Scan for the cell matching the given text and deliver its [X, Y] coordinate at center. 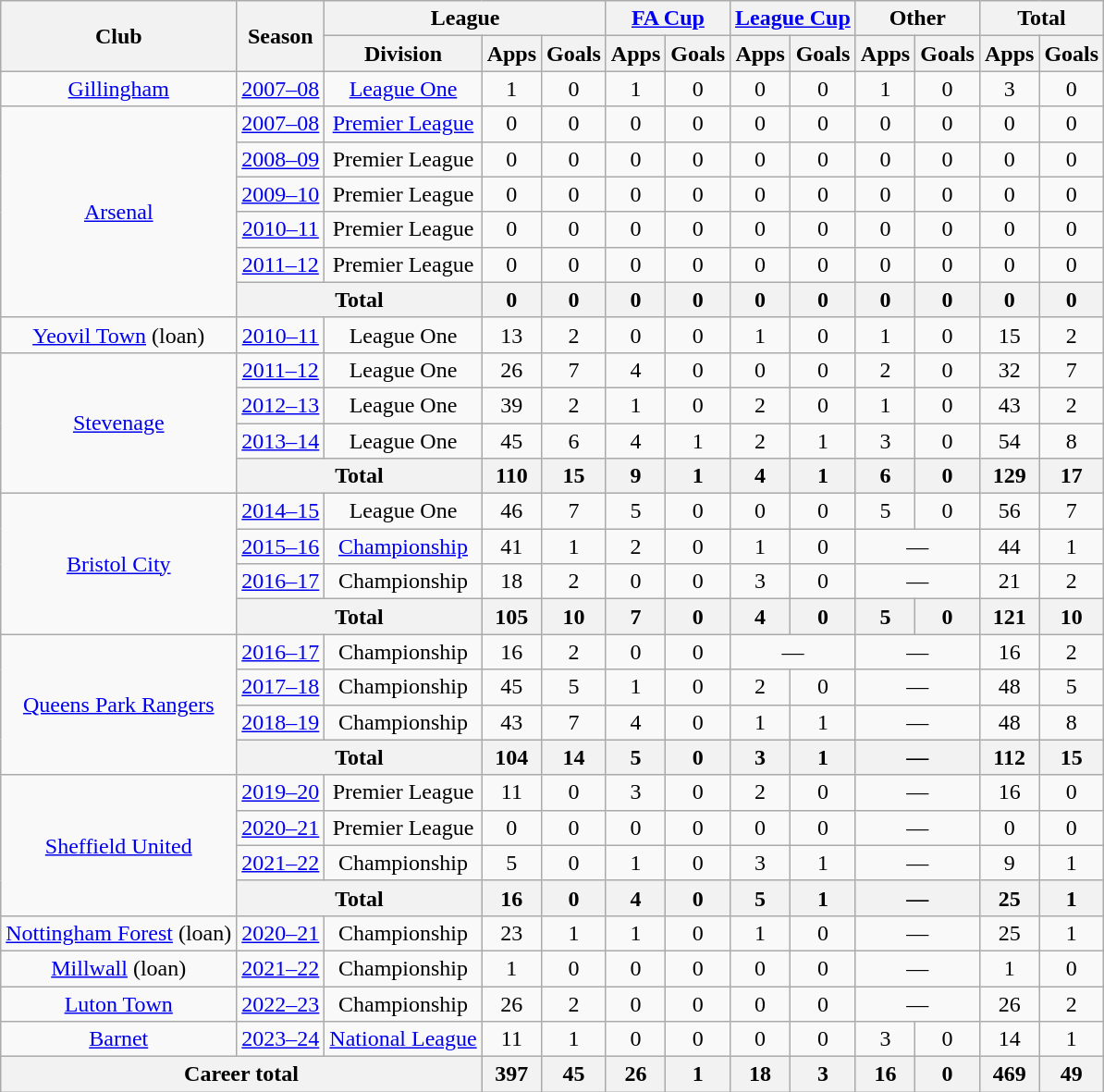
105 [511, 617]
2008–09 [281, 159]
46 [511, 511]
2023–24 [281, 1039]
44 [1009, 546]
Yeovil Town (loan) [118, 335]
129 [1009, 476]
2019–20 [281, 792]
Queens Park Rangers [118, 705]
39 [511, 405]
FA Cup [668, 18]
Luton Town [118, 1003]
2018–19 [281, 722]
Gillingham [118, 89]
13 [511, 335]
2015–16 [281, 546]
41 [511, 546]
121 [1009, 617]
110 [511, 476]
2022–23 [281, 1003]
Arsenal [118, 212]
Division [403, 54]
32 [1009, 370]
2012–13 [281, 405]
2017–18 [281, 687]
104 [511, 757]
2013–14 [281, 441]
National League [403, 1039]
Season [281, 36]
Career total [241, 1074]
Sheffield United [118, 845]
Other [917, 18]
2014–15 [281, 511]
Millwall (loan) [118, 968]
397 [511, 1074]
21 [1009, 582]
League Cup [793, 18]
54 [1009, 441]
2009–10 [281, 194]
469 [1009, 1074]
23 [511, 933]
Nottingham Forest (loan) [118, 933]
112 [1009, 757]
Stevenage [118, 423]
Barnet [118, 1039]
League [465, 18]
Club [118, 36]
17 [1072, 476]
Bristol City [118, 564]
56 [1009, 511]
49 [1072, 1074]
